Capture the cell that displays the provided text and extract its [X, Y] central coordinate. 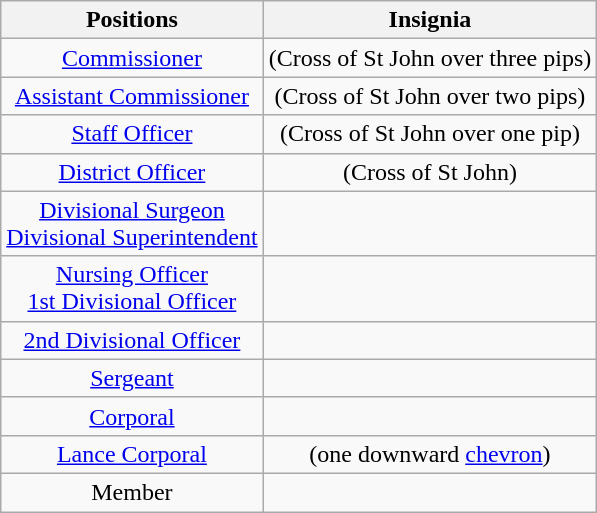
Divisional SurgeonDivisional Superintendent [132, 224]
(Cross of St John over two pips) [430, 96]
(Cross of St John over one pip) [430, 134]
District Officer [132, 172]
(Cross of St John) [430, 172]
Assistant Commissioner [132, 96]
(one downward chevron) [430, 454]
Corporal [132, 416]
Sergeant [132, 378]
2nd Divisional Officer [132, 340]
(Cross of St John over three pips) [430, 58]
Lance Corporal [132, 454]
Positions [132, 20]
Member [132, 492]
Commissioner [132, 58]
Insignia [430, 20]
Staff Officer [132, 134]
Nursing Officer1st Divisional Officer [132, 288]
